Identify which cell holds the provided text, then report its (x, y) central coordinate. 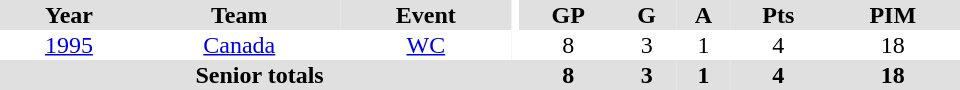
G (646, 15)
1995 (69, 45)
Senior totals (260, 75)
Event (426, 15)
WC (426, 45)
Team (240, 15)
A (704, 15)
Pts (778, 15)
GP (568, 15)
Canada (240, 45)
Year (69, 15)
PIM (893, 15)
